Scan for the cell matching the given text and deliver its (X, Y) coordinate at center. 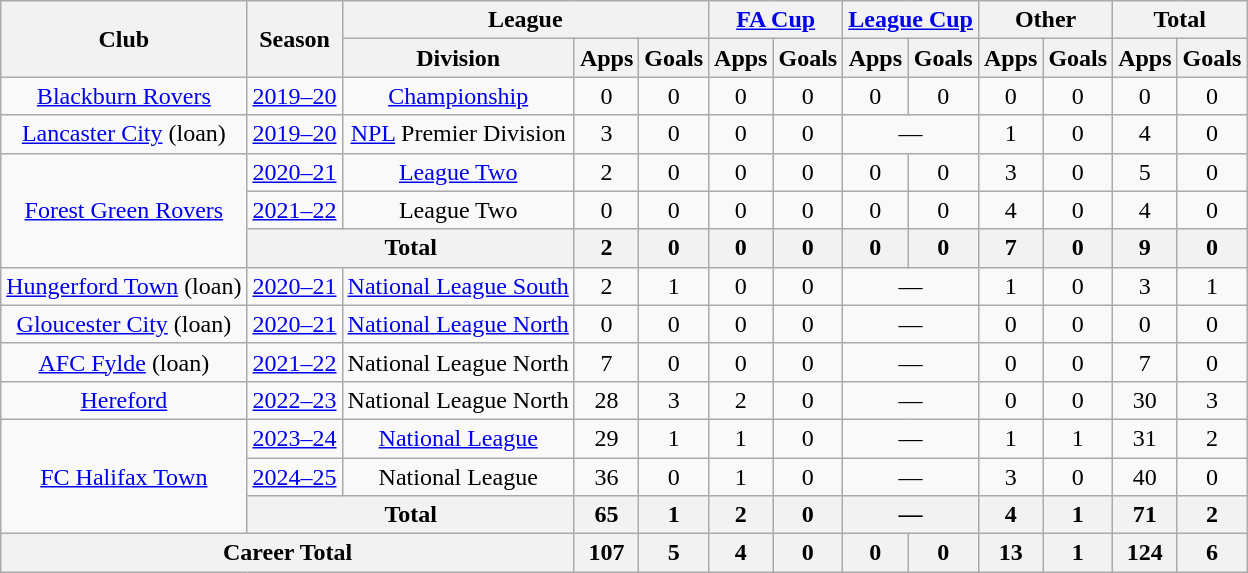
31 (1145, 438)
Hereford (124, 400)
National League South (458, 286)
30 (1145, 400)
Championship (458, 96)
Career Total (288, 553)
Division (458, 58)
2022–23 (294, 400)
9 (1145, 248)
NPL Premier Division (458, 134)
Blackburn Rovers (124, 96)
FC Halifax Town (124, 476)
Gloucester City (loan) (124, 324)
League (526, 20)
Other (1045, 20)
Club (124, 39)
6 (1212, 553)
107 (606, 553)
65 (606, 515)
40 (1145, 477)
Forest Green Rovers (124, 210)
2024–25 (294, 477)
League Cup (911, 20)
2023–24 (294, 438)
28 (606, 400)
FA Cup (776, 20)
Lancaster City (loan) (124, 134)
AFC Fylde (loan) (124, 362)
124 (1145, 553)
36 (606, 477)
71 (1145, 515)
Season (294, 39)
13 (1010, 553)
Hungerford Town (loan) (124, 286)
29 (606, 438)
